Output the [X, Y] coordinate of the center of the cell containing the given text.  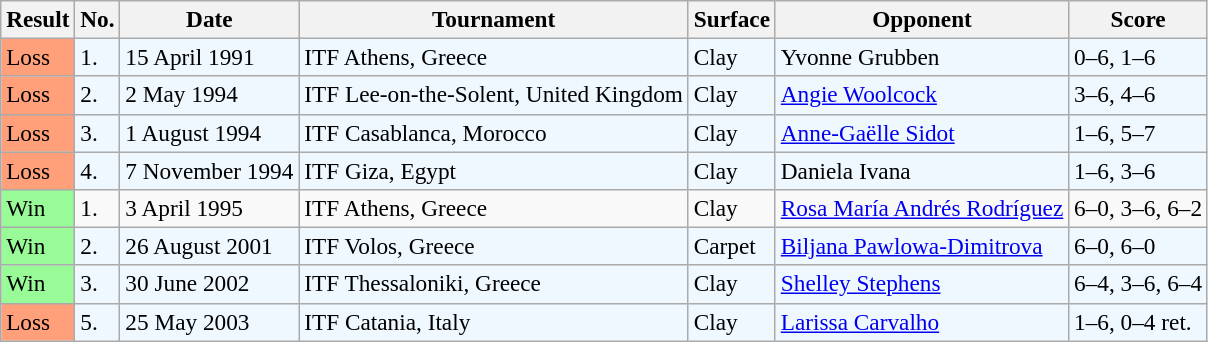
Larissa Carvalho [922, 322]
Daniela Ivana [922, 170]
4. [98, 170]
Surface [732, 19]
ITF Catania, Italy [494, 322]
Shelley Stephens [922, 284]
26 August 2001 [210, 246]
No. [98, 19]
0–6, 1–6 [1138, 57]
Date [210, 19]
Score [1138, 19]
5. [98, 322]
ITF Volos, Greece [494, 246]
ITF Thessaloniki, Greece [494, 284]
6–0, 6–0 [1138, 246]
Carpet [732, 246]
Result [38, 19]
ITF Casablanca, Morocco [494, 133]
1 August 1994 [210, 133]
3–6, 4–6 [1138, 95]
30 June 2002 [210, 284]
Biljana Pawlowa-Dimitrova [922, 246]
Anne-Gaëlle Sidot [922, 133]
1–6, 5–7 [1138, 133]
25 May 2003 [210, 322]
6–4, 3–6, 6–4 [1138, 284]
7 November 1994 [210, 170]
1–6, 3–6 [1138, 170]
1–6, 0–4 ret. [1138, 322]
15 April 1991 [210, 57]
6–0, 3–6, 6–2 [1138, 208]
Tournament [494, 19]
2 May 1994 [210, 95]
ITF Giza, Egypt [494, 170]
Angie Woolcock [922, 95]
Rosa María Andrés Rodríguez [922, 208]
Opponent [922, 19]
ITF Lee-on-the-Solent, United Kingdom [494, 95]
3 April 1995 [210, 208]
Yvonne Grubben [922, 57]
